Return [X, Y] of the center of cell containing provided text 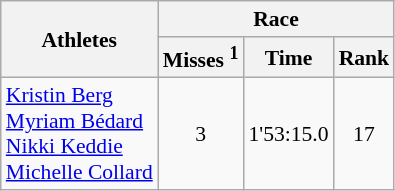
1'53:15.0 [288, 134]
Kristin BergMyriam BédardNikki KeddieMichelle Collard [80, 134]
Misses 1 [201, 58]
Rank [364, 58]
17 [364, 134]
3 [201, 134]
Race [276, 19]
Time [288, 58]
Athletes [80, 40]
